Identify which cell holds the provided text, then report its [x, y] central coordinate. 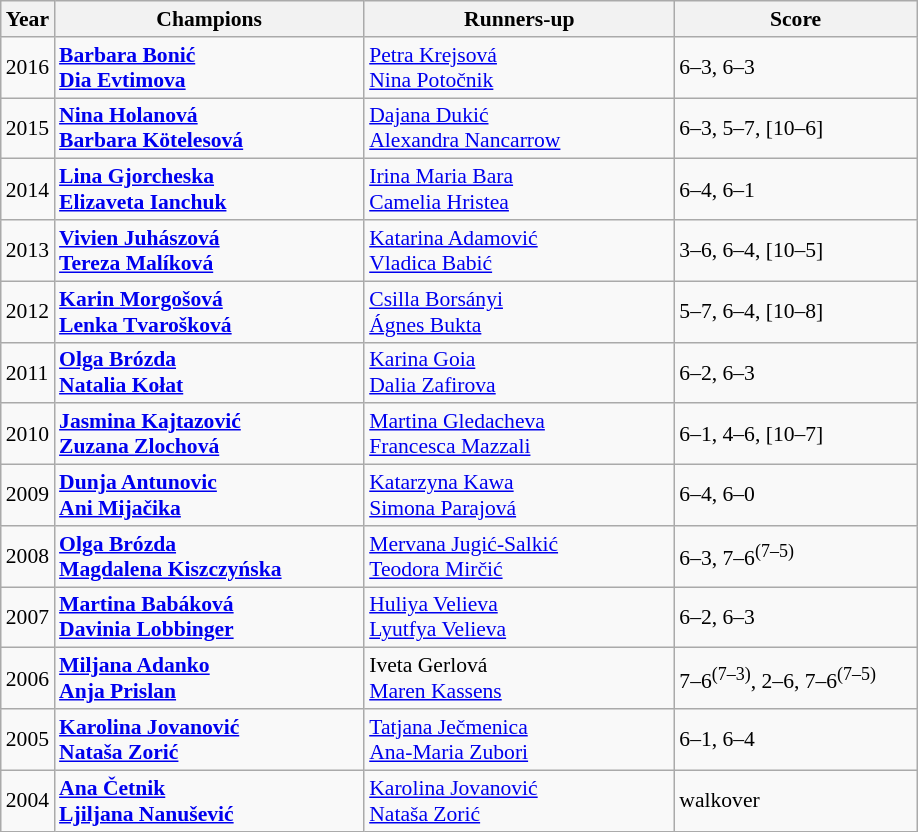
7–6(7–3), 2–6, 7–6(7–5) [796, 678]
2014 [28, 190]
2006 [28, 678]
Irina Maria Bara Camelia Hristea [519, 190]
6–3, 5–7, [10–6] [796, 128]
2012 [28, 312]
2005 [28, 740]
Huliya Velieva Lyutfya Velieva [519, 618]
Petra Krejsová Nina Potočnik [519, 68]
5–7, 6–4, [10–8] [796, 312]
Iveta Gerlová Maren Kassens [519, 678]
Dajana Dukić Alexandra Nancarrow [519, 128]
6–1, 6–4 [796, 740]
6–4, 6–1 [796, 190]
Karin Morgošová Lenka Tvarošková [209, 312]
Lina Gjorcheska Elizaveta Ianchuk [209, 190]
2011 [28, 372]
Score [796, 19]
Dunja Antunovic Ani Mijačika [209, 496]
Csilla Borsányi Ágnes Bukta [519, 312]
2013 [28, 250]
Vivien Juhászová Tereza Malíková [209, 250]
Ana Četnik Ljiljana Nanušević [209, 800]
Runners-up [519, 19]
2010 [28, 434]
Martina Babáková Davinia Lobbinger [209, 618]
Champions [209, 19]
2007 [28, 618]
6–4, 6–0 [796, 496]
2009 [28, 496]
Miljana Adanko Anja Prislan [209, 678]
6–1, 4–6, [10–7] [796, 434]
2008 [28, 556]
2015 [28, 128]
Nina Holanová Barbara Kötelesová [209, 128]
Jasmina Kajtazović Zuzana Zlochová [209, 434]
3–6, 6–4, [10–5] [796, 250]
Olga Brózda Natalia Kołat [209, 372]
Martina Gledacheva Francesca Mazzali [519, 434]
2004 [28, 800]
Karina Goia Dalia Zafirova [519, 372]
walkover [796, 800]
Barbara Bonić Dia Evtimova [209, 68]
2016 [28, 68]
Mervana Jugić-Salkić Teodora Mirčić [519, 556]
Olga Brózda Magdalena Kiszczyńska [209, 556]
Katarina Adamović Vladica Babić [519, 250]
Year [28, 19]
6–3, 6–3 [796, 68]
Katarzyna Kawa Simona Parajová [519, 496]
Tatjana Ječmenica Ana-Maria Zubori [519, 740]
6–3, 7–6(7–5) [796, 556]
